Return the (x, y) coordinate for the center point of the cell that contains the specified text.  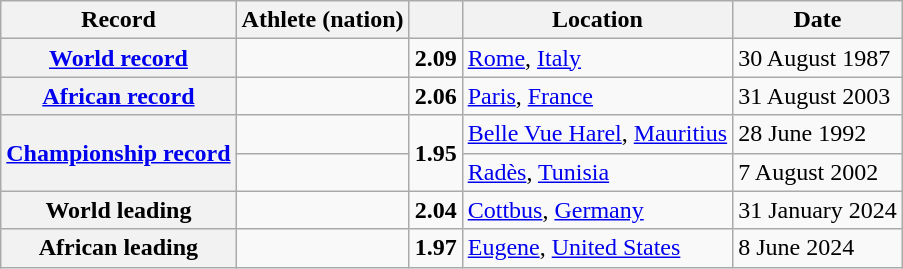
1.95 (436, 153)
Belle Vue Harel, Mauritius (597, 134)
Date (818, 20)
2.09 (436, 58)
28 June 1992 (818, 134)
31 January 2024 (818, 210)
Location (597, 20)
Eugene, United States (597, 248)
Athlete (nation) (322, 20)
African record (118, 96)
31 August 2003 (818, 96)
Radès, Tunisia (597, 172)
8 June 2024 (818, 248)
Record (118, 20)
7 August 2002 (818, 172)
2.04 (436, 210)
African leading (118, 248)
World leading (118, 210)
Cottbus, Germany (597, 210)
Paris, France (597, 96)
World record (118, 58)
30 August 1987 (818, 58)
2.06 (436, 96)
Rome, Italy (597, 58)
Championship record (118, 153)
1.97 (436, 248)
